Return the [x, y] coordinate for the center point of the cell that contains the specified text.  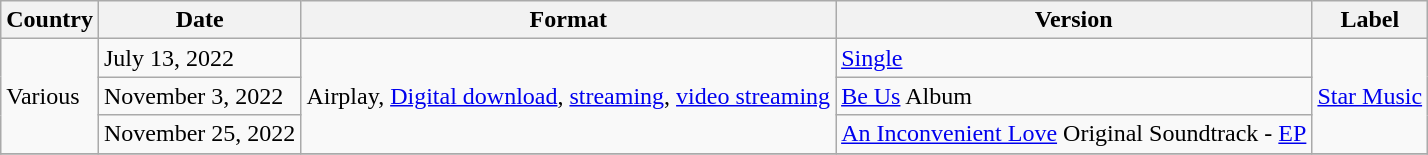
Label [1370, 20]
Various [50, 96]
November 3, 2022 [199, 96]
July 13, 2022 [199, 58]
Country [50, 20]
Date [199, 20]
Version [1074, 20]
Single [1074, 58]
Format [568, 20]
An Inconvenient Love Original Soundtrack - EP [1074, 134]
November 25, 2022 [199, 134]
Airplay, Digital download, streaming, video streaming [568, 96]
Star Music [1370, 96]
Be Us Album [1074, 96]
